Scan for the cell matching the given text and deliver its (X, Y) coordinate at center. 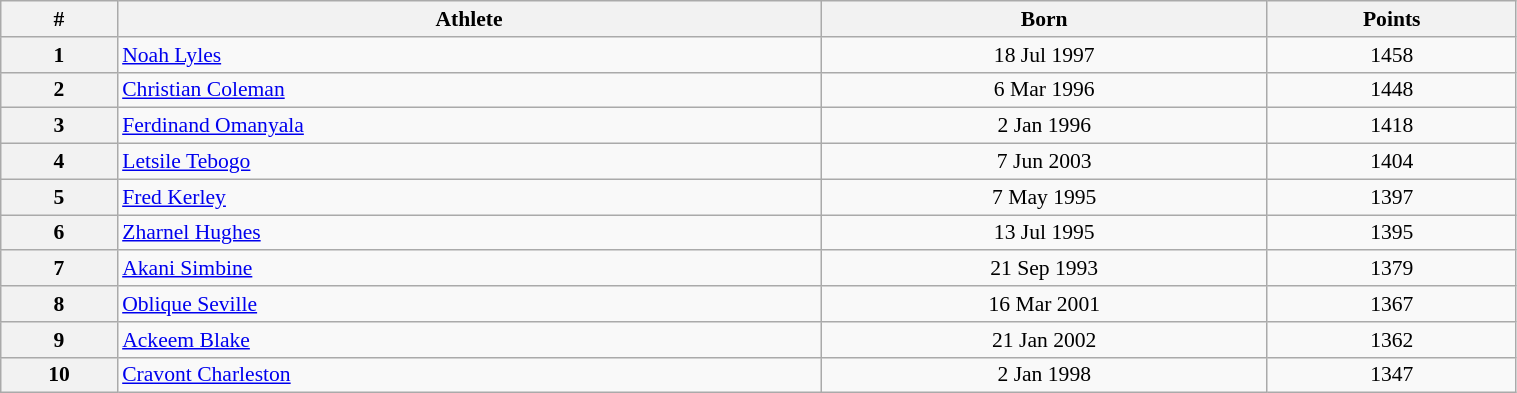
7 May 1995 (1044, 197)
4 (59, 162)
1395 (1392, 233)
1458 (1392, 55)
1 (59, 55)
13 Jul 1995 (1044, 233)
Points (1392, 19)
# (59, 19)
2 (59, 90)
Athlete (469, 19)
Noah Lyles (469, 55)
1418 (1392, 126)
18 Jul 1997 (1044, 55)
Oblique Seville (469, 304)
7 Jun 2003 (1044, 162)
1404 (1392, 162)
9 (59, 340)
21 Jan 2002 (1044, 340)
2 Jan 1998 (1044, 375)
Ackeem Blake (469, 340)
21 Sep 1993 (1044, 269)
1362 (1392, 340)
Fred Kerley (469, 197)
Christian Coleman (469, 90)
7 (59, 269)
Akani Simbine (469, 269)
1448 (1392, 90)
Cravont Charleston (469, 375)
1347 (1392, 375)
Letsile Tebogo (469, 162)
3 (59, 126)
Ferdinand Omanyala (469, 126)
Zharnel Hughes (469, 233)
6 (59, 233)
6 Mar 1996 (1044, 90)
8 (59, 304)
16 Mar 2001 (1044, 304)
5 (59, 197)
1367 (1392, 304)
2 Jan 1996 (1044, 126)
Born (1044, 19)
1397 (1392, 197)
10 (59, 375)
1379 (1392, 269)
